From the cell containing the given text, extract its center point as [X, Y] coordinate. 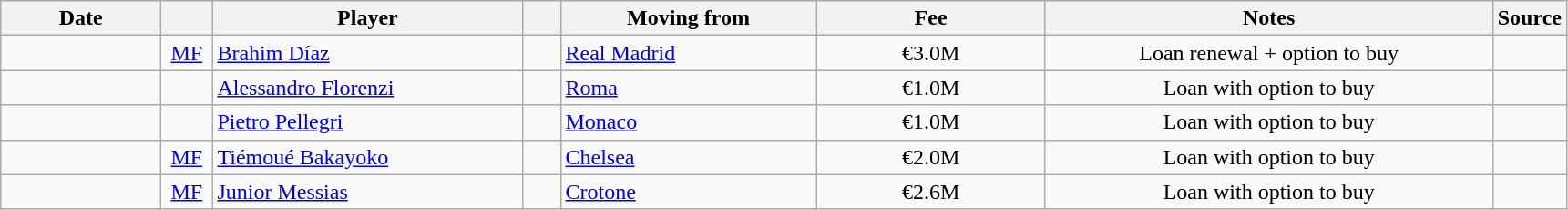
€3.0M [931, 53]
Tiémoué Bakayoko [368, 157]
Player [368, 18]
€2.6M [931, 192]
Monaco [689, 122]
Fee [931, 18]
Real Madrid [689, 53]
Pietro Pellegri [368, 122]
Notes [1268, 18]
Moving from [689, 18]
Crotone [689, 192]
Alessandro Florenzi [368, 88]
Roma [689, 88]
Brahim Díaz [368, 53]
€2.0M [931, 157]
Chelsea [689, 157]
Date [81, 18]
Junior Messias [368, 192]
Source [1529, 18]
Loan renewal + option to buy [1268, 53]
